Find where the given text appears and provide that cell's center as (X, Y) coordinate. 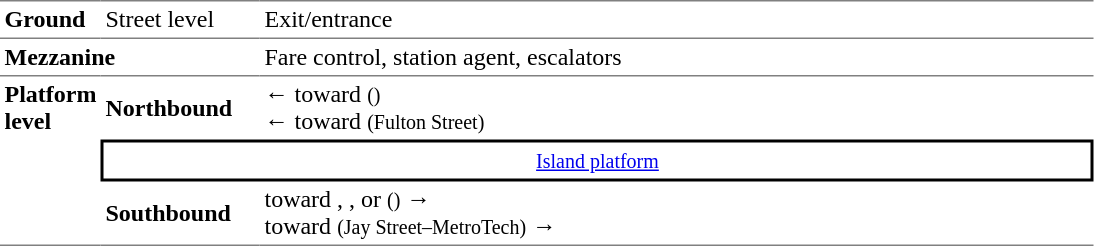
Northbound (180, 107)
Island platform (598, 161)
Ground (50, 20)
toward , , or () → toward (Jay Street–MetroTech) → (677, 214)
Platform level (50, 160)
Fare control, station agent, escalators (677, 57)
Street level (180, 20)
Mezzanine (130, 57)
Southbound (180, 214)
Exit/entrance (677, 20)
← toward ()← toward (Fulton Street) (677, 107)
